Scan for the cell matching the given text and deliver its (x, y) coordinate at center. 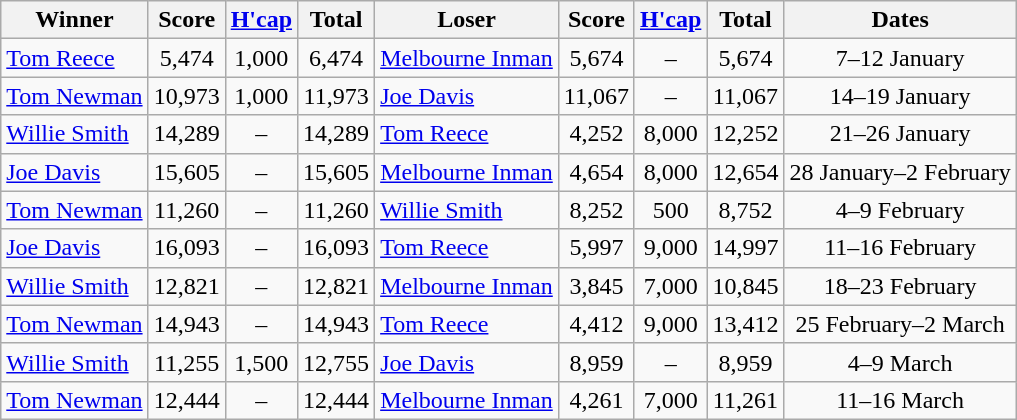
11–16 February (900, 248)
4–9 February (900, 210)
6,474 (336, 58)
10,973 (186, 96)
8,752 (746, 210)
11,255 (186, 362)
Loser (467, 20)
3,845 (596, 286)
12,252 (746, 134)
500 (670, 210)
4,654 (596, 172)
11,261 (746, 400)
4,261 (596, 400)
4,252 (596, 134)
8,252 (596, 210)
10,845 (746, 286)
18–23 February (900, 286)
1,500 (261, 362)
12,654 (746, 172)
7–12 January (900, 58)
Winner (74, 20)
5,997 (596, 248)
25 February–2 March (900, 324)
21–26 January (900, 134)
14–19 January (900, 96)
28 January–2 February (900, 172)
11–16 March (900, 400)
5,474 (186, 58)
Dates (900, 20)
12,755 (336, 362)
11,973 (336, 96)
4–9 March (900, 362)
13,412 (746, 324)
14,997 (746, 248)
4,412 (596, 324)
